Return (x, y) of the center of cell containing provided text 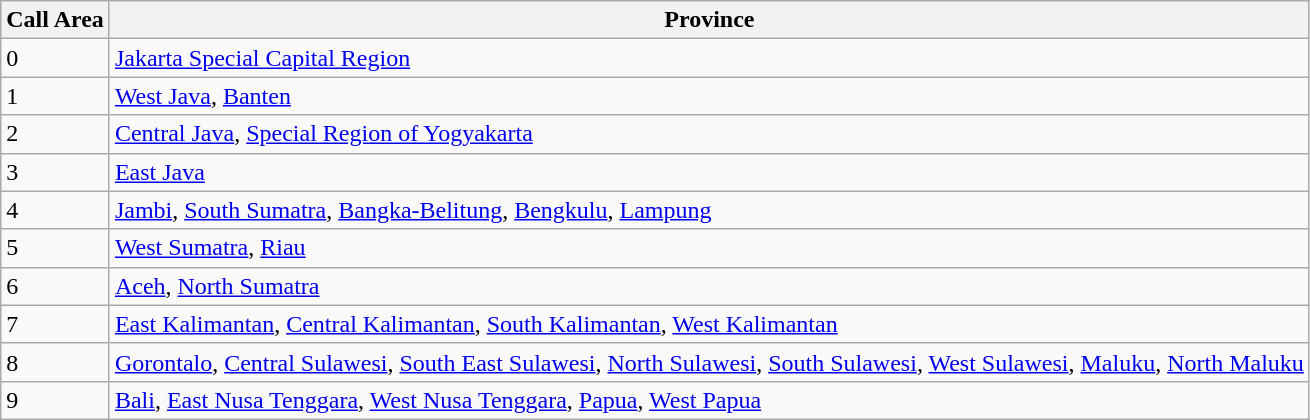
8 (56, 362)
1 (56, 96)
Gorontalo, Central Sulawesi, South East Sulawesi, North Sulawesi, South Sulawesi, West Sulawesi, Maluku, North Maluku (709, 362)
4 (56, 210)
Call Area (56, 20)
Province (709, 20)
Jakarta Special Capital Region (709, 58)
7 (56, 324)
Aceh, North Sumatra (709, 286)
Bali, East Nusa Tenggara, West Nusa Tenggara, Papua, West Papua (709, 400)
0 (56, 58)
East Java (709, 172)
West Sumatra, Riau (709, 248)
3 (56, 172)
West Java, Banten (709, 96)
2 (56, 134)
Central Java, Special Region of Yogyakarta (709, 134)
Jambi, South Sumatra, Bangka-Belitung, Bengkulu, Lampung (709, 210)
5 (56, 248)
9 (56, 400)
East Kalimantan, Central Kalimantan, South Kalimantan, West Kalimantan (709, 324)
6 (56, 286)
